Provide the (X, Y) coordinate of the cell's center where the given text is located.  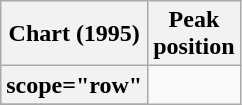
Chart (1995) (74, 34)
Peakposition (194, 34)
scope="row" (74, 85)
